Determine the (x, y) coordinate at the center of the cell enclosing the given text.  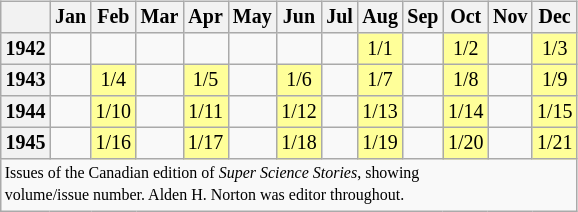
1/20 (466, 144)
1/6 (298, 80)
1/1 (380, 48)
Dec (554, 18)
1/12 (298, 112)
Jan (70, 18)
Mar (160, 18)
Jun (298, 18)
1/2 (466, 48)
1/11 (206, 112)
1/19 (380, 144)
Nov (510, 18)
Jul (339, 18)
Apr (206, 18)
Aug (380, 18)
1945 (26, 144)
1/16 (114, 144)
1944 (26, 112)
1/14 (466, 112)
Issues of the Canadian edition of Super Science Stories, showing volume/issue number. Alden H. Norton was editor throughout. (289, 185)
Oct (466, 18)
1942 (26, 48)
1/3 (554, 48)
1/5 (206, 80)
1/13 (380, 112)
1/17 (206, 144)
1/8 (466, 80)
1/10 (114, 112)
May (252, 18)
1/9 (554, 80)
1/4 (114, 80)
1/21 (554, 144)
Feb (114, 18)
Sep (424, 18)
1/7 (380, 80)
1/15 (554, 112)
1943 (26, 80)
1/18 (298, 144)
